Search for the cell housing the specified text and yield its (x, y) center coordinate. 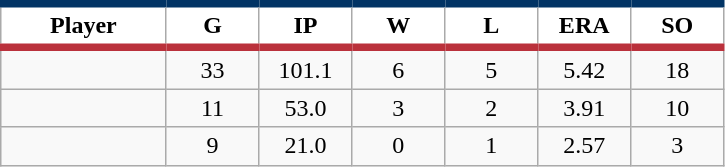
10 (678, 108)
2.57 (584, 146)
21.0 (306, 146)
101.1 (306, 68)
1 (492, 146)
W (398, 26)
53.0 (306, 108)
SO (678, 26)
2 (492, 108)
Player (84, 26)
5.42 (584, 68)
ERA (584, 26)
33 (212, 68)
L (492, 26)
3.91 (584, 108)
11 (212, 108)
9 (212, 146)
G (212, 26)
5 (492, 68)
18 (678, 68)
0 (398, 146)
6 (398, 68)
IP (306, 26)
